Identify which cell holds the provided text, then report its (X, Y) central coordinate. 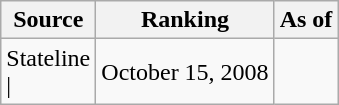
October 15, 2008 (185, 72)
As of (306, 20)
Stateline| (48, 72)
Source (48, 20)
Ranking (185, 20)
